Scan for the cell matching the given text and deliver its [X, Y] coordinate at center. 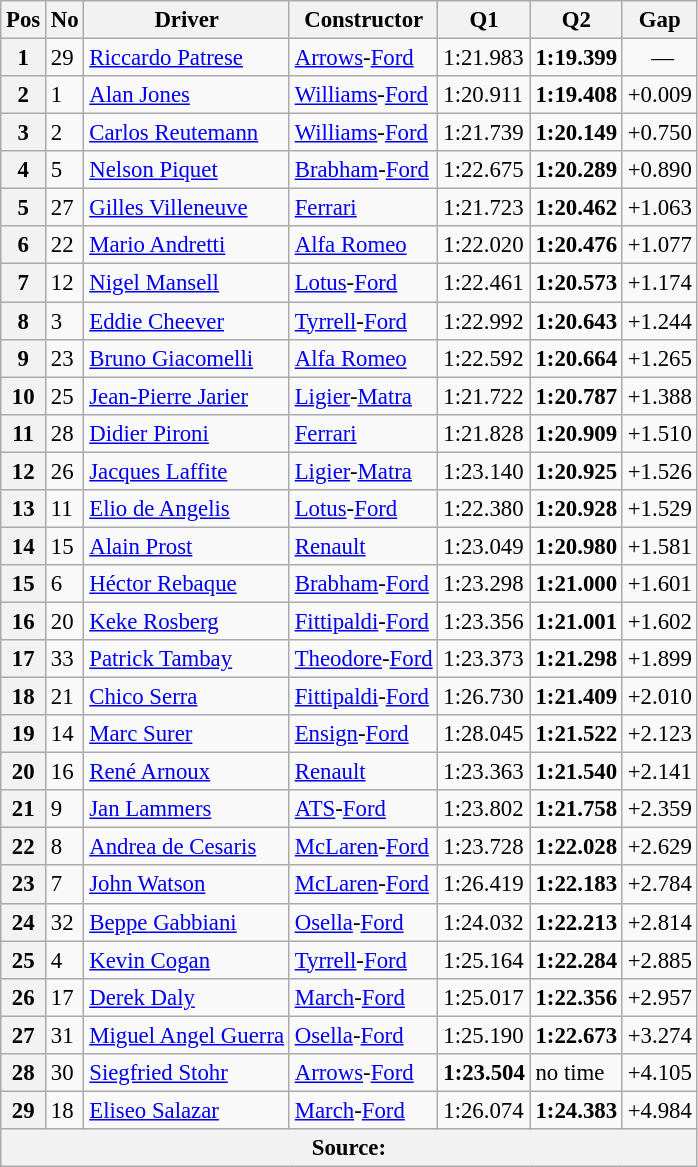
+2.141 [660, 772]
1:20.928 [576, 509]
1:23.373 [484, 659]
+2.885 [660, 960]
1:23.298 [484, 584]
+1.244 [660, 321]
1:23.363 [484, 772]
Kevin Cogan [186, 960]
1:21.723 [484, 208]
1:21.722 [484, 396]
No [65, 20]
1:22.028 [576, 847]
1:22.673 [576, 1035]
Ensign-Ford [364, 734]
1:21.000 [576, 584]
1:20.462 [576, 208]
1:19.399 [576, 58]
+2.629 [660, 847]
+1.581 [660, 546]
1:20.664 [576, 358]
Beppe Gabbiani [186, 922]
Q1 [484, 20]
Siegfried Stohr [186, 1073]
24 [24, 922]
no time [576, 1073]
1:22.213 [576, 922]
Riccardo Patrese [186, 58]
Driver [186, 20]
1:20.909 [576, 433]
Eddie Cheever [186, 321]
Nigel Mansell [186, 283]
1:25.190 [484, 1035]
1:21.001 [576, 621]
+2.010 [660, 697]
1:20.911 [484, 95]
1:24.383 [576, 1110]
1:21.739 [484, 133]
+2.957 [660, 997]
Theodore-Ford [364, 659]
1:22.284 [576, 960]
33 [65, 659]
+2.814 [660, 922]
1:21.409 [576, 697]
Source: [349, 1148]
Marc Surer [186, 734]
Eliseo Salazar [186, 1110]
+1.174 [660, 283]
1:20.573 [576, 283]
Derek Daly [186, 997]
1:23.728 [484, 847]
ATS-Ford [364, 809]
René Arnoux [186, 772]
1:20.925 [576, 471]
1:21.828 [484, 433]
Nelson Piquet [186, 170]
1:22.183 [576, 885]
John Watson [186, 885]
+1.063 [660, 208]
+1.388 [660, 396]
Alain Prost [186, 546]
1:22.461 [484, 283]
1:19.408 [576, 95]
+3.274 [660, 1035]
1:22.675 [484, 170]
1:26.730 [484, 697]
1:21.540 [576, 772]
1:23.049 [484, 546]
1:22.992 [484, 321]
Didier Pironi [186, 433]
1:20.787 [576, 396]
+2.123 [660, 734]
1:20.643 [576, 321]
+2.784 [660, 885]
+4.984 [660, 1110]
+1.077 [660, 245]
1:21.758 [576, 809]
Pos [24, 20]
+4.105 [660, 1073]
13 [24, 509]
+0.750 [660, 133]
Carlos Reutemann [186, 133]
Héctor Rebaque [186, 584]
+1.529 [660, 509]
1:20.149 [576, 133]
1:20.289 [576, 170]
+1.510 [660, 433]
1:23.356 [484, 621]
+0.009 [660, 95]
1:21.298 [576, 659]
— [660, 58]
+1.526 [660, 471]
Miguel Angel Guerra [186, 1035]
32 [65, 922]
Jacques Laffite [186, 471]
1:25.164 [484, 960]
1:20.476 [576, 245]
1:23.802 [484, 809]
Jan Lammers [186, 809]
1:21.522 [576, 734]
+1.601 [660, 584]
19 [24, 734]
10 [24, 396]
+2.359 [660, 809]
Gilles Villeneuve [186, 208]
1:21.983 [484, 58]
Chico Serra [186, 697]
Jean-Pierre Jarier [186, 396]
1:22.380 [484, 509]
Elio de Angelis [186, 509]
1:25.017 [484, 997]
Constructor [364, 20]
1:28.045 [484, 734]
+1.602 [660, 621]
Andrea de Cesaris [186, 847]
Bruno Giacomelli [186, 358]
1:20.980 [576, 546]
31 [65, 1035]
+1.899 [660, 659]
Patrick Tambay [186, 659]
1:22.356 [576, 997]
+0.890 [660, 170]
1:23.504 [484, 1073]
1:26.074 [484, 1110]
Alan Jones [186, 95]
1:24.032 [484, 922]
Mario Andretti [186, 245]
30 [65, 1073]
Q2 [576, 20]
Keke Rosberg [186, 621]
1:22.592 [484, 358]
1:23.140 [484, 471]
1:26.419 [484, 885]
Gap [660, 20]
1:22.020 [484, 245]
+1.265 [660, 358]
